Search for the cell housing the specified text and yield its (x, y) center coordinate. 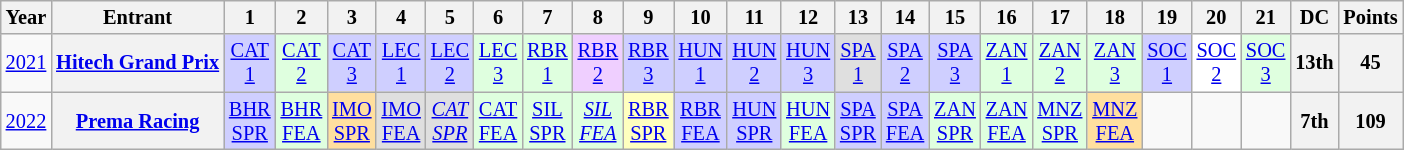
Hitech Grand Prix (138, 63)
RBRFEA (701, 121)
CAT3 (352, 63)
BHRFEA (302, 121)
RBRSPR (648, 121)
2022 (26, 121)
2 (302, 17)
7th (1314, 121)
SPASPR (858, 121)
7 (547, 17)
16 (1007, 17)
19 (1166, 17)
3 (352, 17)
13th (1314, 63)
109 (1370, 121)
LEC1 (400, 63)
21 (1266, 17)
RBR1 (547, 63)
SOC1 (1166, 63)
ZANSPR (955, 121)
SOC3 (1266, 63)
18 (1114, 17)
8 (598, 17)
14 (905, 17)
MNZFEA (1114, 121)
SPA2 (905, 63)
15 (955, 17)
6 (498, 17)
HUN2 (754, 63)
Year (26, 17)
SPA3 (955, 63)
CAT1 (250, 63)
SILSPR (547, 121)
DC (1314, 17)
Points (1370, 17)
HUN1 (701, 63)
CATFEA (498, 121)
IMOSPR (352, 121)
SPA1 (858, 63)
MNZSPR (1060, 121)
CATSPR (450, 121)
Entrant (138, 17)
BHRSPR (250, 121)
12 (808, 17)
Prema Racing (138, 121)
HUNSPR (754, 121)
1 (250, 17)
LEC2 (450, 63)
9 (648, 17)
5 (450, 17)
LEC3 (498, 63)
ZAN3 (1114, 63)
RBR2 (598, 63)
HUNFEA (808, 121)
HUN3 (808, 63)
ZAN1 (1007, 63)
17 (1060, 17)
RBR3 (648, 63)
20 (1216, 17)
13 (858, 17)
4 (400, 17)
SOC2 (1216, 63)
10 (701, 17)
ZANFEA (1007, 121)
2021 (26, 63)
11 (754, 17)
45 (1370, 63)
IMOFEA (400, 121)
SILFEA (598, 121)
ZAN2 (1060, 63)
CAT2 (302, 63)
SPAFEA (905, 121)
